Search for the cell housing the specified text and yield its (x, y) center coordinate. 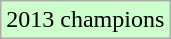
2013 champions (86, 20)
